For the text-containing cell, return its midpoint in [X, Y] coordinate format. 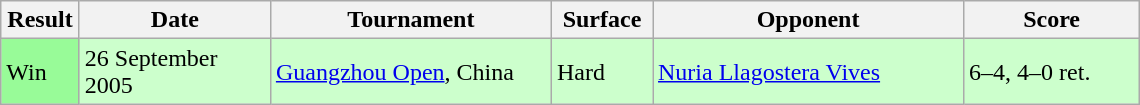
Result [40, 20]
Hard [602, 72]
Score [1052, 20]
Win [40, 72]
Opponent [808, 20]
Tournament [410, 20]
Nuria Llagostera Vives [808, 72]
Guangzhou Open, China [410, 72]
6–4, 4–0 ret. [1052, 72]
26 September 2005 [174, 72]
Date [174, 20]
Surface [602, 20]
